Determine the (x, y) coordinate at the center of the cell enclosing the given text.  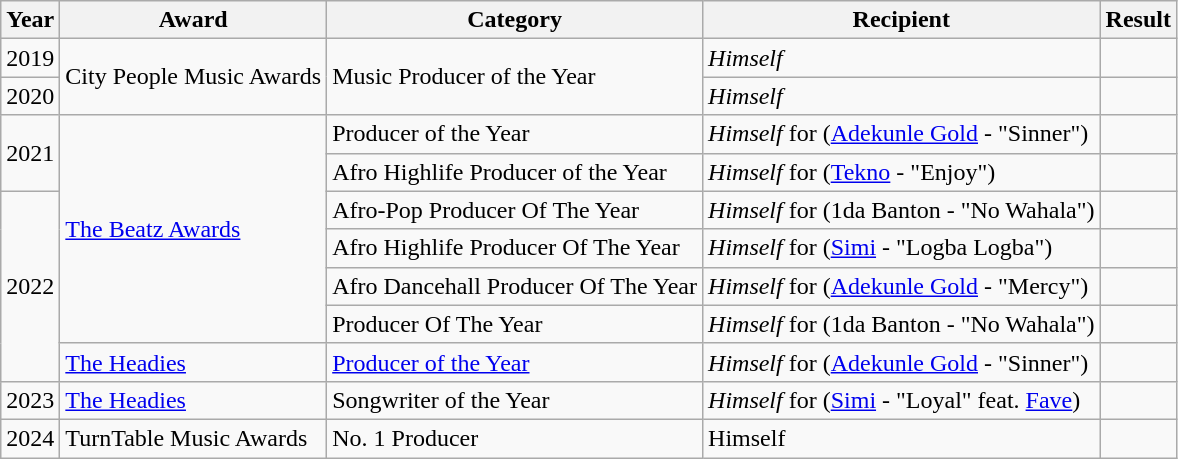
The Beatz Awards (194, 229)
Afro Dancehall Producer Of The Year (515, 286)
2023 (30, 400)
Award (194, 20)
Producer Of The Year (515, 324)
Himself for (Adekunle Gold - "Mercy") (902, 286)
Afro-Pop Producer Of The Year (515, 210)
Himself for (Simi - "Logba Logba") (902, 248)
2021 (30, 153)
Recipient (902, 20)
Result (1138, 20)
Category (515, 20)
2020 (30, 96)
Year (30, 20)
City People Music Awards (194, 77)
Afro Highlife Producer of the Year (515, 172)
Songwriter of the Year (515, 400)
2024 (30, 438)
2019 (30, 58)
No. 1 Producer (515, 438)
2022 (30, 286)
Himself for (Tekno - "Enjoy") (902, 172)
Music Producer of the Year (515, 77)
Himself for (Simi - "Loyal" feat. Fave) (902, 400)
Afro Highlife Producer Of The Year (515, 248)
TurnTable Music Awards (194, 438)
